Scan for the cell matching the given text and deliver its (X, Y) coordinate at center. 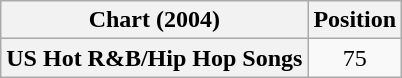
US Hot R&B/Hip Hop Songs (154, 58)
Chart (2004) (154, 20)
75 (355, 58)
Position (355, 20)
